For the text-containing cell, return its midpoint in (x, y) coordinate format. 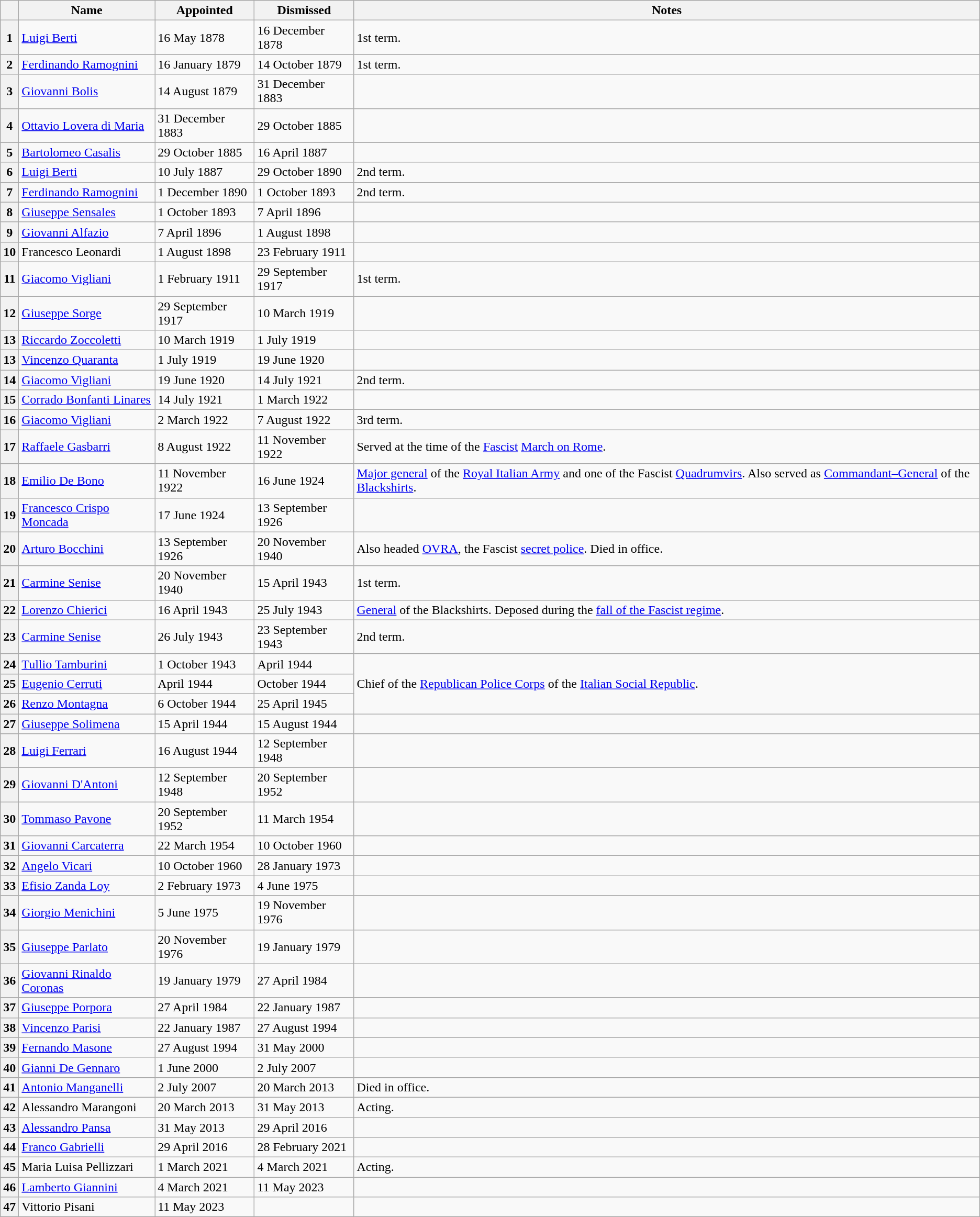
Chief of the Republican Police Corps of the Italian Social Republic. (667, 684)
October 1944 (304, 684)
16 April 1887 (304, 152)
Lamberto Giannini (87, 1187)
29 (9, 785)
Major general of the Royal Italian Army and one of the Fascist Quadrumvirs. Also served as Commandant–General of the Blackshirts. (667, 481)
Fernando Masone (87, 1047)
14 August 1879 (205, 91)
5 June 1975 (205, 913)
21 (9, 583)
26 July 1943 (205, 637)
Vincenzo Quaranta (87, 360)
Giuseppe Porpora (87, 1008)
General of the Blackshirts. Deposed during the fall of the Fascist regime. (667, 610)
23 (9, 637)
Giovanni D'Antoni (87, 785)
22 March 1954 (205, 846)
Angelo Vicari (87, 866)
30 (9, 819)
Gianni De Gennaro (87, 1067)
2 March 1922 (205, 420)
Dismissed (304, 10)
Efisio Zanda Loy (87, 886)
3 (9, 91)
15 April 1944 (205, 724)
19 (9, 515)
23 September 1943 (304, 637)
18 (9, 481)
1 December 1890 (205, 192)
40 (9, 1067)
15 April 1943 (304, 583)
27 (9, 724)
46 (9, 1187)
Giuseppe Sensales (87, 212)
28 January 1973 (304, 866)
15 (9, 400)
37 (9, 1008)
Giovanni Rinaldo Coronas (87, 981)
1 February 1911 (205, 278)
26 (9, 704)
Vittorio Pisani (87, 1207)
Name (87, 10)
16 May 1878 (205, 38)
1 March 2021 (205, 1167)
4 June 1975 (304, 886)
15 August 1944 (304, 724)
42 (9, 1107)
8 August 1922 (205, 447)
Died in office. (667, 1087)
31 May 2000 (304, 1047)
32 (9, 866)
Giovanni Bolis (87, 91)
14 (9, 380)
17 June 1924 (205, 515)
Raffaele Gasbarri (87, 447)
10 (9, 252)
Franco Gabrielli (87, 1147)
8 (9, 212)
Bartolomeo Casalis (87, 152)
7 August 1922 (304, 420)
Tommaso Pavone (87, 819)
17 (9, 447)
Ottavio Lovera di Maria (87, 126)
1 October 1943 (205, 664)
12 (9, 313)
Francesco Leonardi (87, 252)
28 February 2021 (304, 1147)
47 (9, 1207)
23 February 1911 (304, 252)
Francesco Crispo Moncada (87, 515)
1 (9, 38)
Giuseppe Parlato (87, 946)
4 (9, 126)
22 (9, 610)
36 (9, 981)
Tullio Tamburini (87, 664)
33 (9, 886)
Emilio De Bono (87, 481)
43 (9, 1127)
11 March 1954 (304, 819)
9 (9, 232)
16 April 1943 (205, 610)
3rd term. (667, 420)
Riccardo Zoccoletti (87, 340)
16 August 1944 (205, 751)
7 (9, 192)
1 March 1922 (304, 400)
6 October 1944 (205, 704)
2 February 1973 (205, 886)
2 (9, 64)
Giovanni Carcaterra (87, 846)
31 (9, 846)
1 June 2000 (205, 1067)
Alessandro Pansa (87, 1127)
25 (9, 684)
Arturo Bocchini (87, 549)
Also headed OVRA, the Fascist secret police. Died in office. (667, 549)
Served at the time of the Fascist March on Rome. (667, 447)
Renzo Montagna (87, 704)
45 (9, 1167)
6 (9, 172)
Maria Luisa Pellizzari (87, 1167)
11 (9, 278)
28 (9, 751)
Appointed (205, 10)
38 (9, 1028)
Antonio Manganelli (87, 1087)
39 (9, 1047)
14 October 1879 (304, 64)
24 (9, 664)
16 (9, 420)
Alessandro Marangoni (87, 1107)
35 (9, 946)
Notes (667, 10)
41 (9, 1087)
5 (9, 152)
Giovanni Alfazio (87, 232)
Eugenio Cerruti (87, 684)
Giuseppe Sorge (87, 313)
Giorgio Menichini (87, 913)
29 October 1890 (304, 172)
20 (9, 549)
Vincenzo Parisi (87, 1028)
Luigi Ferrari (87, 751)
25 April 1945 (304, 704)
16 June 1924 (304, 481)
34 (9, 913)
Lorenzo Chierici (87, 610)
Corrado Bonfanti Linares (87, 400)
Giuseppe Solimena (87, 724)
10 July 1887 (205, 172)
44 (9, 1147)
19 November 1976 (304, 913)
20 November 1976 (205, 946)
16 January 1879 (205, 64)
16 December 1878 (304, 38)
25 July 1943 (304, 610)
